Output the (X, Y) coordinate of the center of the cell containing the given text.  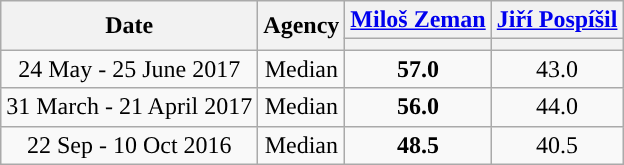
57.0 (418, 69)
Jiří Pospíšil (557, 20)
22 Sep - 10 Oct 2016 (130, 145)
44.0 (557, 107)
Miloš Zeman (418, 20)
Agency (302, 26)
Date (130, 26)
43.0 (557, 69)
40.5 (557, 145)
56.0 (418, 107)
31 March - 21 April 2017 (130, 107)
48.5 (418, 145)
24 May - 25 June 2017 (130, 69)
